Identify which cell holds the provided text, then report its [X, Y] central coordinate. 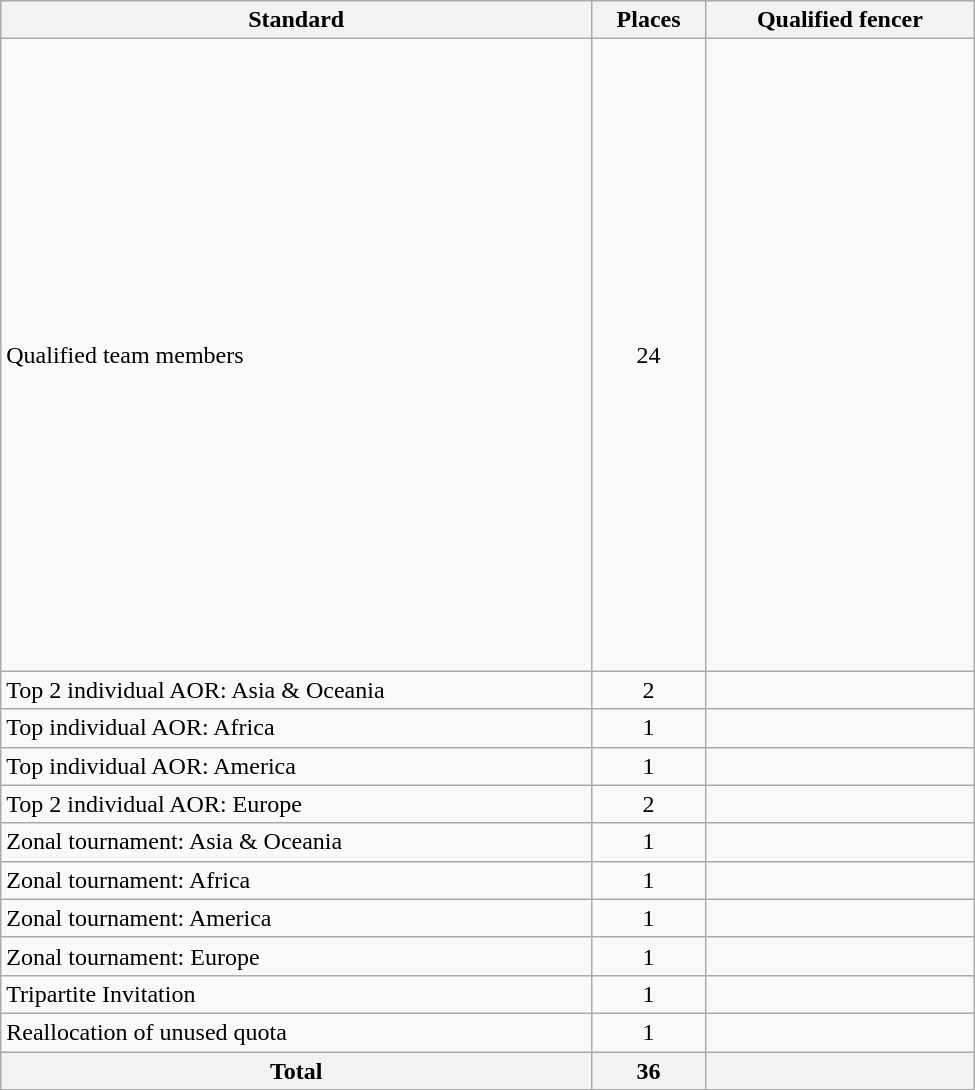
Qualified fencer [840, 20]
Top individual AOR: America [296, 766]
Zonal tournament: Africa [296, 880]
Top 2 individual AOR: Asia & Oceania [296, 690]
Total [296, 1071]
Top 2 individual AOR: Europe [296, 804]
Top individual AOR: Africa [296, 728]
Reallocation of unused quota [296, 1032]
Zonal tournament: Asia & Oceania [296, 842]
Places [649, 20]
Zonal tournament: America [296, 918]
36 [649, 1071]
Tripartite Invitation [296, 994]
Zonal tournament: Europe [296, 956]
24 [649, 355]
Standard [296, 20]
Qualified team members [296, 355]
